Extract the (x, y) coordinate from the center of the cell holding the provided text.  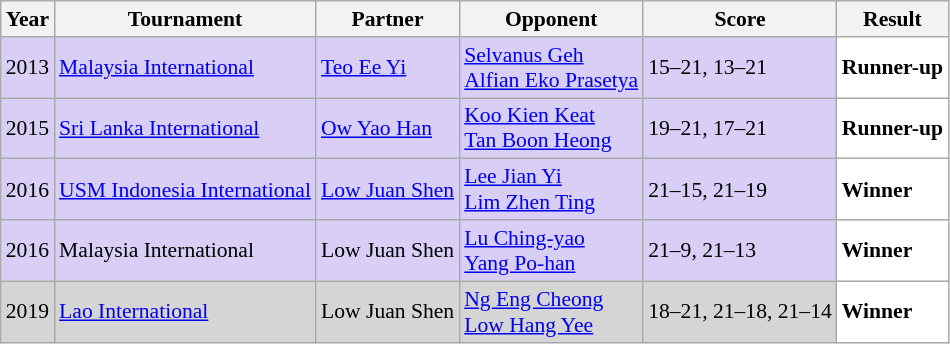
Koo Kien Keat Tan Boon Heong (551, 128)
Ng Eng Cheong Low Hang Yee (551, 312)
2015 (28, 128)
19–21, 17–21 (740, 128)
18–21, 21–18, 21–14 (740, 312)
Score (740, 19)
Sri Lanka International (185, 128)
2019 (28, 312)
Tournament (185, 19)
Lu Ching-yao Yang Po-han (551, 250)
Lao International (185, 312)
Opponent (551, 19)
Result (892, 19)
USM Indonesia International (185, 190)
Selvanus Geh Alfian Eko Prasetya (551, 68)
Year (28, 19)
Lee Jian Yi Lim Zhen Ting (551, 190)
Ow Yao Han (388, 128)
Teo Ee Yi (388, 68)
21–9, 21–13 (740, 250)
21–15, 21–19 (740, 190)
Partner (388, 19)
15–21, 13–21 (740, 68)
2013 (28, 68)
